Return (X, Y) of the center of cell containing provided text 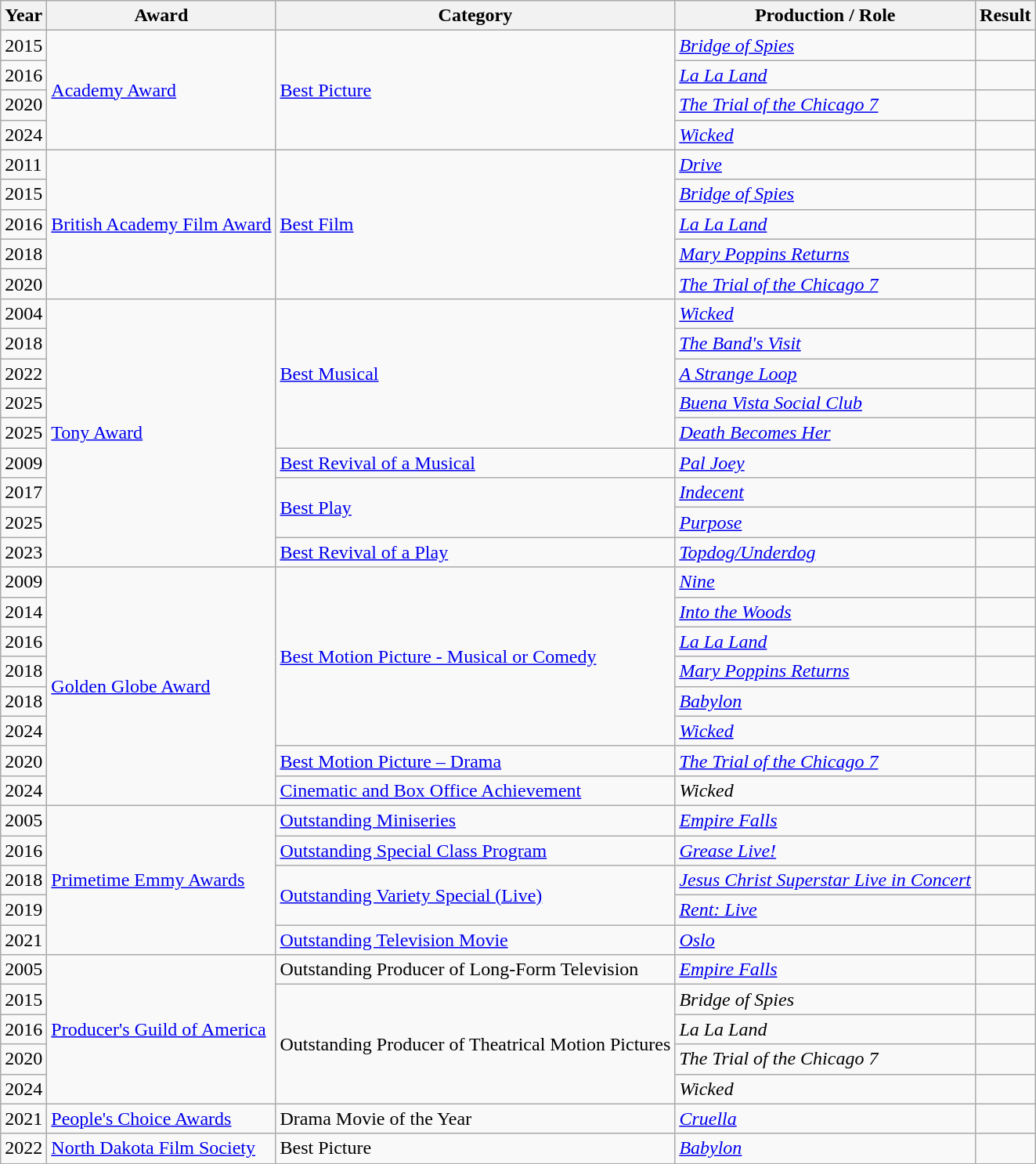
Best Motion Picture - Musical or Comedy (475, 656)
Outstanding Variety Special (Live) (475, 895)
Production / Role (825, 16)
2011 (23, 164)
2004 (23, 313)
Primetime Emmy Awards (161, 880)
Drive (825, 164)
Year (23, 16)
Best Musical (475, 373)
Best Motion Picture – Drama (475, 761)
Indecent (825, 493)
Best Revival of a Musical (475, 463)
Grease Live! (825, 850)
A Strange Loop (825, 374)
People's Choice Awards (161, 1119)
British Academy Film Award (161, 224)
Drama Movie of the Year (475, 1119)
Academy Award (161, 90)
Oslo (825, 940)
Category (475, 16)
North Dakota Film Society (161, 1148)
Best Film (475, 224)
The Band's Visit (825, 343)
Outstanding Producer of Theatrical Motion Pictures (475, 1044)
Death Becomes Her (825, 433)
Best Play (475, 508)
Buena Vista Social Club (825, 403)
2017 (23, 493)
2019 (23, 910)
Into the Woods (825, 612)
2023 (23, 552)
Best Revival of a Play (475, 552)
Producer's Guild of America (161, 1029)
Cinematic and Box Office Achievement (475, 790)
Tony Award (161, 432)
Cruella (825, 1119)
Outstanding Producer of Long-Form Television (475, 970)
Award (161, 16)
Result (1005, 16)
Jesus Christ Superstar Live in Concert (825, 880)
Pal Joey (825, 463)
Rent: Live (825, 910)
Nine (825, 582)
Golden Globe Award (161, 686)
Outstanding Television Movie (475, 940)
Outstanding Miniseries (475, 820)
2014 (23, 612)
Outstanding Special Class Program (475, 850)
Purpose (825, 522)
Topdog/Underdog (825, 552)
